Return the (x, y) coordinate for the center point of the cell that contains the specified text.  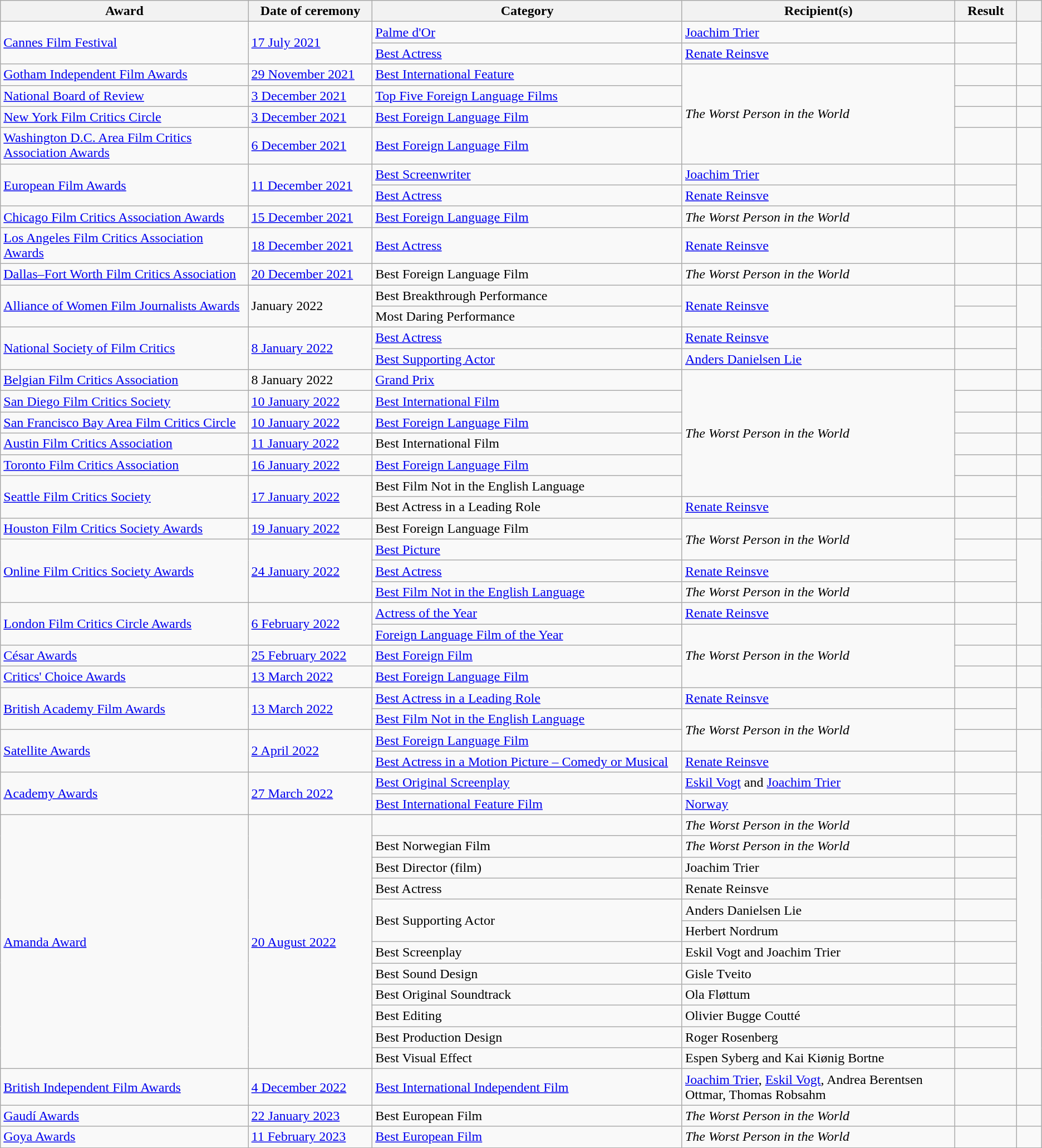
Gotham Independent Film Awards (125, 75)
César Awards (125, 656)
Toronto Film Critics Association (125, 465)
San Diego Film Critics Society (125, 401)
Best Production Design (528, 1037)
Satellite Awards (125, 751)
Foreign Language Film of the Year (528, 634)
Palme d'Or (528, 32)
Ola Fløttum (818, 995)
Best Screenwriter (528, 174)
Best Picture (528, 550)
Espen Syberg and Kai Kiønig Bortne (818, 1058)
24 January 2022 (311, 571)
Gaudí Awards (125, 1116)
27 March 2022 (311, 793)
British Independent Film Awards (125, 1087)
Award (125, 11)
2 April 2022 (311, 751)
15 December 2021 (311, 217)
17 January 2022 (311, 497)
Olivier Bugge Coutté (818, 1016)
Cannes Film Festival (125, 43)
Best Visual Effect (528, 1058)
Best Foreign Film (528, 656)
Gisle Tveito (818, 974)
Houston Film Critics Society Awards (125, 528)
British Academy Film Awards (125, 709)
San Francisco Bay Area Film Critics Circle (125, 423)
Category (528, 11)
Best Breakthrough Performance (528, 296)
Best International Independent Film (528, 1087)
Washington D.C. Area Film Critics Association Awards (125, 146)
20 December 2021 (311, 274)
Best Sound Design (528, 974)
Actress of the Year (528, 613)
Online Film Critics Society Awards (125, 571)
Date of ceremony (311, 11)
Best Actress in a Motion Picture – Comedy or Musical (528, 762)
New York Film Critics Circle (125, 117)
January 2022 (311, 306)
25 February 2022 (311, 656)
Norway (818, 804)
Recipient(s) (818, 11)
National Board of Review (125, 96)
Austin Film Critics Association (125, 444)
Grand Prix (528, 380)
Amanda Award (125, 942)
18 December 2021 (311, 245)
Best Screenplay (528, 952)
16 January 2022 (311, 465)
Goya Awards (125, 1137)
Best Original Screenplay (528, 783)
National Society of Film Critics (125, 349)
European Film Awards (125, 185)
11 January 2022 (311, 444)
Belgian Film Critics Association (125, 380)
Chicago Film Critics Association Awards (125, 217)
Result (985, 11)
Joachim Trier, Eskil Vogt, Andrea Berentsen Ottmar, Thomas Robsahm (818, 1087)
Critics' Choice Awards (125, 677)
Most Daring Performance (528, 317)
19 January 2022 (311, 528)
Best International Feature (528, 75)
London Film Critics Circle Awards (125, 624)
Best Director (film) (528, 867)
6 December 2021 (311, 146)
Seattle Film Critics Society (125, 497)
Top Five Foreign Language Films (528, 96)
6 February 2022 (311, 624)
Best Original Soundtrack (528, 995)
Alliance of Women Film Journalists Awards (125, 306)
Los Angeles Film Critics Association Awards (125, 245)
Dallas–Fort Worth Film Critics Association (125, 274)
Best Editing (528, 1016)
11 February 2023 (311, 1137)
20 August 2022 (311, 942)
Roger Rosenberg (818, 1037)
11 December 2021 (311, 185)
Best International Feature Film (528, 804)
Academy Awards (125, 793)
Herbert Nordrum (818, 931)
29 November 2021 (311, 75)
Best Norwegian Film (528, 846)
4 December 2022 (311, 1087)
17 July 2021 (311, 43)
22 January 2023 (311, 1116)
